Search for the cell housing the specified text and yield its (x, y) center coordinate. 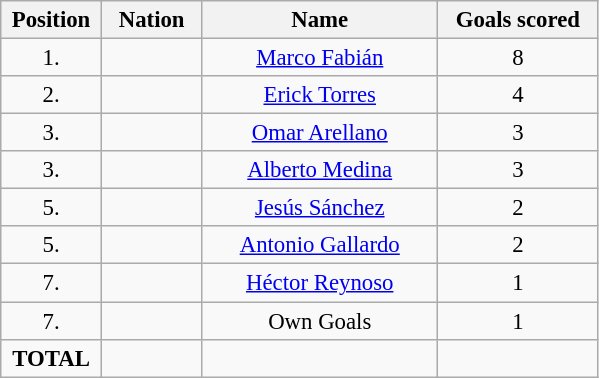
4 (518, 95)
Alberto Medina (320, 170)
Antonio Gallardo (320, 245)
Marco Fabián (320, 58)
Own Goals (320, 321)
8 (518, 58)
Position (52, 20)
Nation (152, 20)
Omar Arellano (320, 133)
Goals scored (518, 20)
Name (320, 20)
2. (52, 95)
Erick Torres (320, 95)
TOTAL (52, 358)
Jesús Sánchez (320, 208)
Héctor Reynoso (320, 283)
1. (52, 58)
